Determine the [X, Y] coordinate at the center of the cell enclosing the given text.  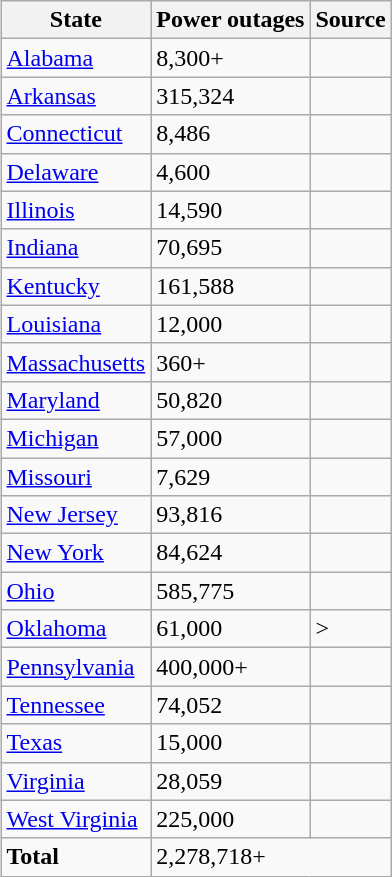
8,486 [230, 134]
93,816 [230, 515]
14,590 [230, 210]
Maryland [76, 400]
Ohio [76, 591]
Louisiana [76, 324]
Source [350, 20]
Total [76, 857]
74,052 [230, 705]
84,624 [230, 553]
360+ [230, 362]
12,000 [230, 324]
50,820 [230, 400]
Massachusetts [76, 362]
Connecticut [76, 134]
Oklahoma [76, 629]
Texas [76, 743]
Indiana [76, 248]
4,600 [230, 172]
Alabama [76, 58]
Arkansas [76, 96]
400,000+ [230, 667]
70,695 [230, 248]
161,588 [230, 286]
Tennessee [76, 705]
315,324 [230, 96]
28,059 [230, 781]
Virginia [76, 781]
Illinois [76, 210]
2,278,718+ [272, 857]
225,000 [230, 819]
Power outages [230, 20]
15,000 [230, 743]
8,300+ [230, 58]
Michigan [76, 438]
Kentucky [76, 286]
7,629 [230, 477]
61,000 [230, 629]
State [76, 20]
New York [76, 553]
> [350, 629]
Missouri [76, 477]
Delaware [76, 172]
New Jersey [76, 515]
Pennsylvania [76, 667]
West Virginia [76, 819]
57,000 [230, 438]
585,775 [230, 591]
